For the text-containing cell, return its midpoint in [X, Y] coordinate format. 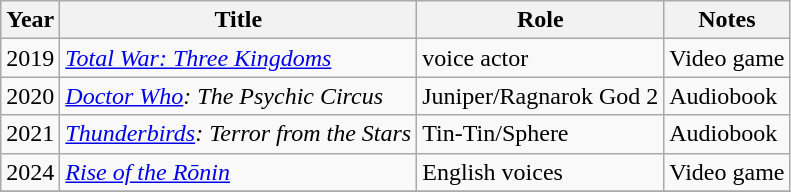
2021 [30, 134]
2019 [30, 58]
Year [30, 20]
Total War: Three Kingdoms [238, 58]
Title [238, 20]
2020 [30, 96]
Thunderbirds: Terror from the Stars [238, 134]
voice actor [540, 58]
Doctor Who: The Psychic Circus [238, 96]
Role [540, 20]
2024 [30, 172]
Tin-Tin/Sphere [540, 134]
Rise of the Rōnin [238, 172]
Juniper/Ragnarok God 2 [540, 96]
Notes [727, 20]
English voices [540, 172]
